From the cell containing the given text, extract its center point as (x, y) coordinate. 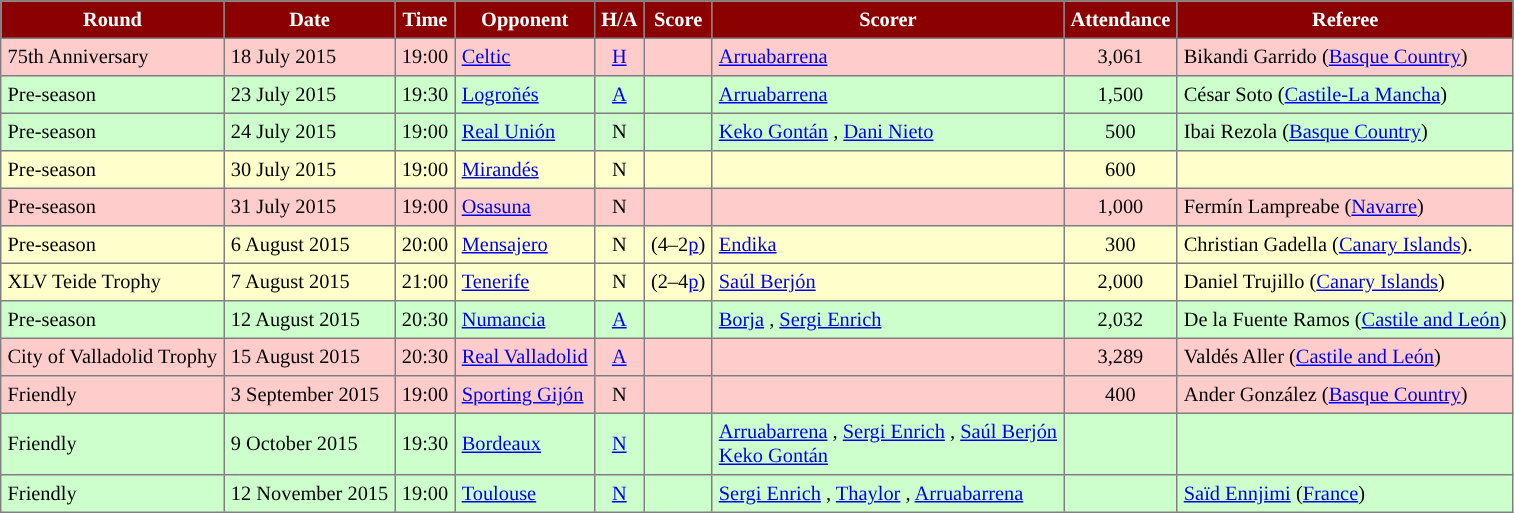
Sergi Enrich , Thaylor , Arruabarrena (888, 494)
Osasuna (524, 207)
9 October 2015 (310, 444)
12 August 2015 (310, 320)
Tenerife (524, 282)
Real Valladolid (524, 357)
Saúl Berjón (888, 282)
Bikandi Garrido (Basque Country) (1345, 57)
Bordeaux (524, 444)
(4–2p) (678, 245)
Real Unión (524, 132)
H/A (619, 20)
Celtic (524, 57)
75th Anniversary (112, 57)
César Soto (Castile-La Mancha) (1345, 95)
De la Fuente Ramos (Castile and León) (1345, 320)
Saïd Ennjimi (France) (1345, 494)
Fermín Lampreabe (Navarre) (1345, 207)
600 (1120, 170)
Opponent (524, 20)
Arruabarrena , Sergi Enrich , Saúl Berjón Keko Gontán (888, 444)
7 August 2015 (310, 282)
(2–4p) (678, 282)
Time (425, 20)
City of Valladolid Trophy (112, 357)
Attendance (1120, 20)
24 July 2015 (310, 132)
XLV Teide Trophy (112, 282)
Ander González (Basque Country) (1345, 395)
15 August 2015 (310, 357)
Score (678, 20)
Toulouse (524, 494)
300 (1120, 245)
23 July 2015 (310, 95)
Numancia (524, 320)
Christian Gadella (Canary Islands). (1345, 245)
2,000 (1120, 282)
Mirandés (524, 170)
1,500 (1120, 95)
H (619, 57)
12 November 2015 (310, 494)
Scorer (888, 20)
3,289 (1120, 357)
Daniel Trujillo (Canary Islands) (1345, 282)
Mensajero (524, 245)
Ibai Rezola (Basque Country) (1345, 132)
Round (112, 20)
Endika (888, 245)
Borja , Sergi Enrich (888, 320)
18 July 2015 (310, 57)
3,061 (1120, 57)
1,000 (1120, 207)
31 July 2015 (310, 207)
21:00 (425, 282)
Referee (1345, 20)
Date (310, 20)
Keko Gontán , Dani Nieto (888, 132)
2,032 (1120, 320)
20:00 (425, 245)
500 (1120, 132)
30 July 2015 (310, 170)
Sporting Gijón (524, 395)
400 (1120, 395)
Logroñés (524, 95)
Valdés Aller (Castile and León) (1345, 357)
6 August 2015 (310, 245)
3 September 2015 (310, 395)
